From the cell containing the given text, extract its center point as [x, y] coordinate. 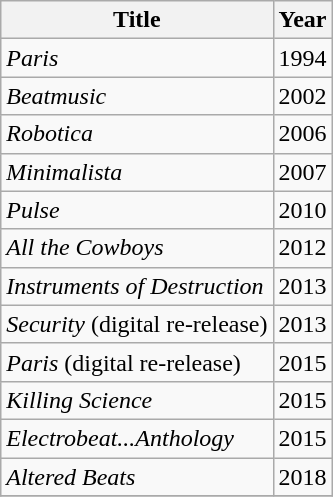
Security (digital re-release) [137, 324]
2007 [302, 172]
Paris [137, 58]
2012 [302, 248]
Pulse [137, 210]
Minimalista [137, 172]
Altered Beats [137, 477]
1994 [302, 58]
Electrobeat...Anthology [137, 438]
2002 [302, 96]
2010 [302, 210]
Paris (digital re-release) [137, 362]
All the Cowboys [137, 248]
Title [137, 20]
2006 [302, 134]
Instruments of Destruction [137, 286]
Beatmusic [137, 96]
Year [302, 20]
Robotica [137, 134]
2018 [302, 477]
Killing Science [137, 400]
